Provide the (X, Y) coordinate of the cell's center where the given text is located.  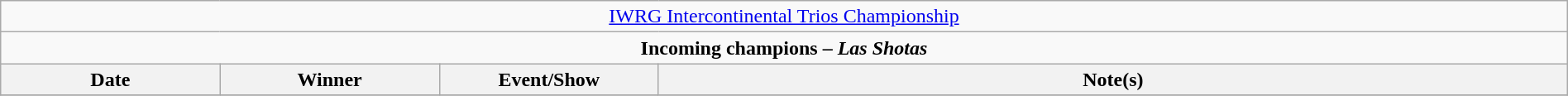
IWRG Intercontinental Trios Championship (784, 17)
Note(s) (1113, 79)
Winner (329, 79)
Incoming champions – Las Shotas (784, 48)
Event/Show (549, 79)
Date (111, 79)
